For the text-containing cell, return its midpoint in (X, Y) coordinate format. 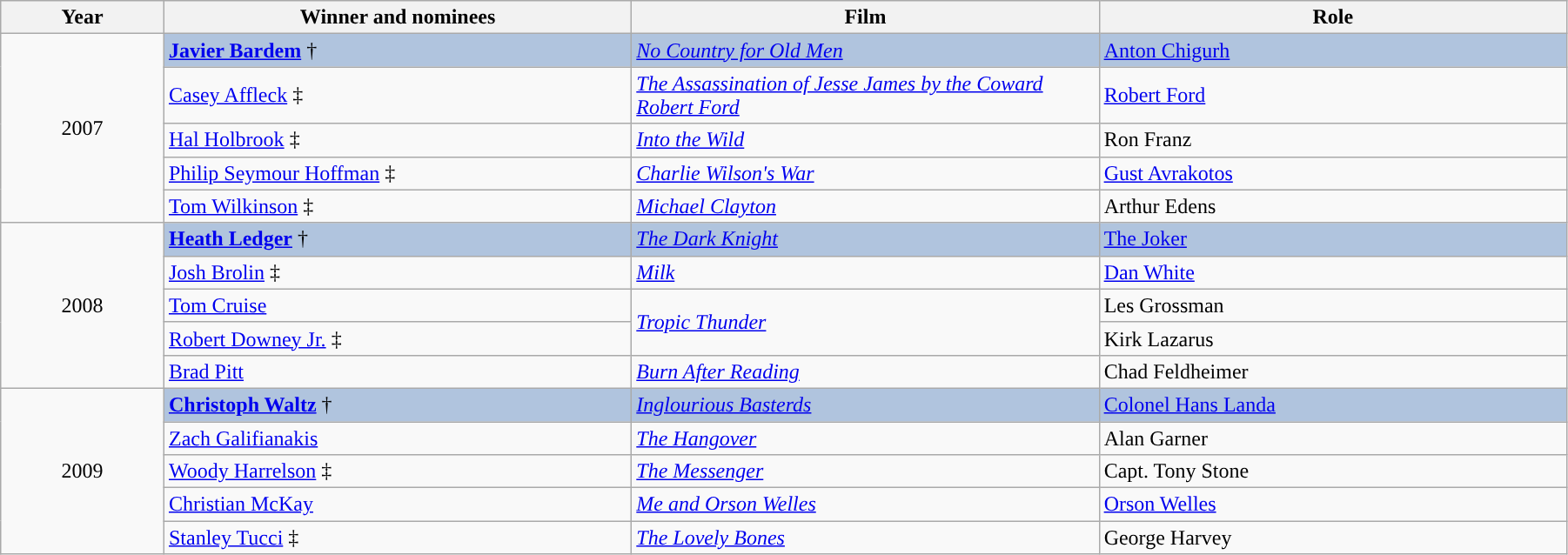
Kirk Lazarus (1333, 338)
Josh Brolin ‡ (397, 272)
Casey Affleck ‡ (397, 96)
2008 (83, 305)
Milk (865, 272)
No Country for Old Men (865, 50)
Orson Welles (1333, 505)
The Assassination of Jesse James by the Coward Robert Ford (865, 96)
Gust Avrakotos (1333, 173)
Brad Pitt (397, 371)
Anton Chigurh (1333, 50)
Capt. Tony Stone (1333, 471)
Tom Cruise (397, 305)
The Messenger (865, 471)
Into the Wild (865, 140)
Tom Wilkinson ‡ (397, 206)
Dan White (1333, 272)
George Harvey (1333, 538)
Hal Holbrook ‡ (397, 140)
Robert Downey Jr. ‡ (397, 338)
Zach Galifianakis (397, 438)
Inglourious Basterds (865, 405)
Christian McKay (397, 505)
The Dark Knight (865, 239)
Arthur Edens (1333, 206)
Woody Harrelson ‡ (397, 471)
Philip Seymour Hoffman ‡ (397, 173)
Alan Garner (1333, 438)
Colonel Hans Landa (1333, 405)
Michael Clayton (865, 206)
Chad Feldheimer (1333, 371)
The Hangover (865, 438)
Burn After Reading (865, 371)
Robert Ford (1333, 96)
Les Grossman (1333, 305)
Film (865, 17)
Javier Bardem † (397, 50)
Year (83, 17)
2009 (83, 471)
Charlie Wilson's War (865, 173)
Winner and nominees (397, 17)
The Joker (1333, 239)
Heath Ledger † (397, 239)
2007 (83, 129)
Tropic Thunder (865, 322)
Christoph Waltz † (397, 405)
Me and Orson Welles (865, 505)
Ron Franz (1333, 140)
Stanley Tucci ‡ (397, 538)
Role (1333, 17)
The Lovely Bones (865, 538)
